Locate the cell with the specified text and output its (x, y) center coordinate. 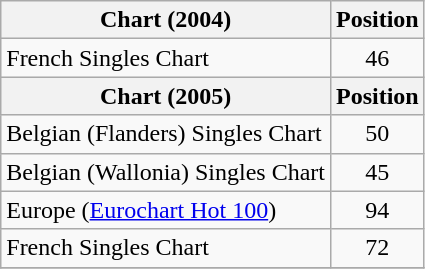
Chart (2005) (166, 96)
94 (377, 210)
50 (377, 134)
46 (377, 58)
72 (377, 248)
Belgian (Wallonia) Singles Chart (166, 172)
45 (377, 172)
Belgian (Flanders) Singles Chart (166, 134)
Chart (2004) (166, 20)
Europe (Eurochart Hot 100) (166, 210)
